For the text-containing cell, return its midpoint in (X, Y) coordinate format. 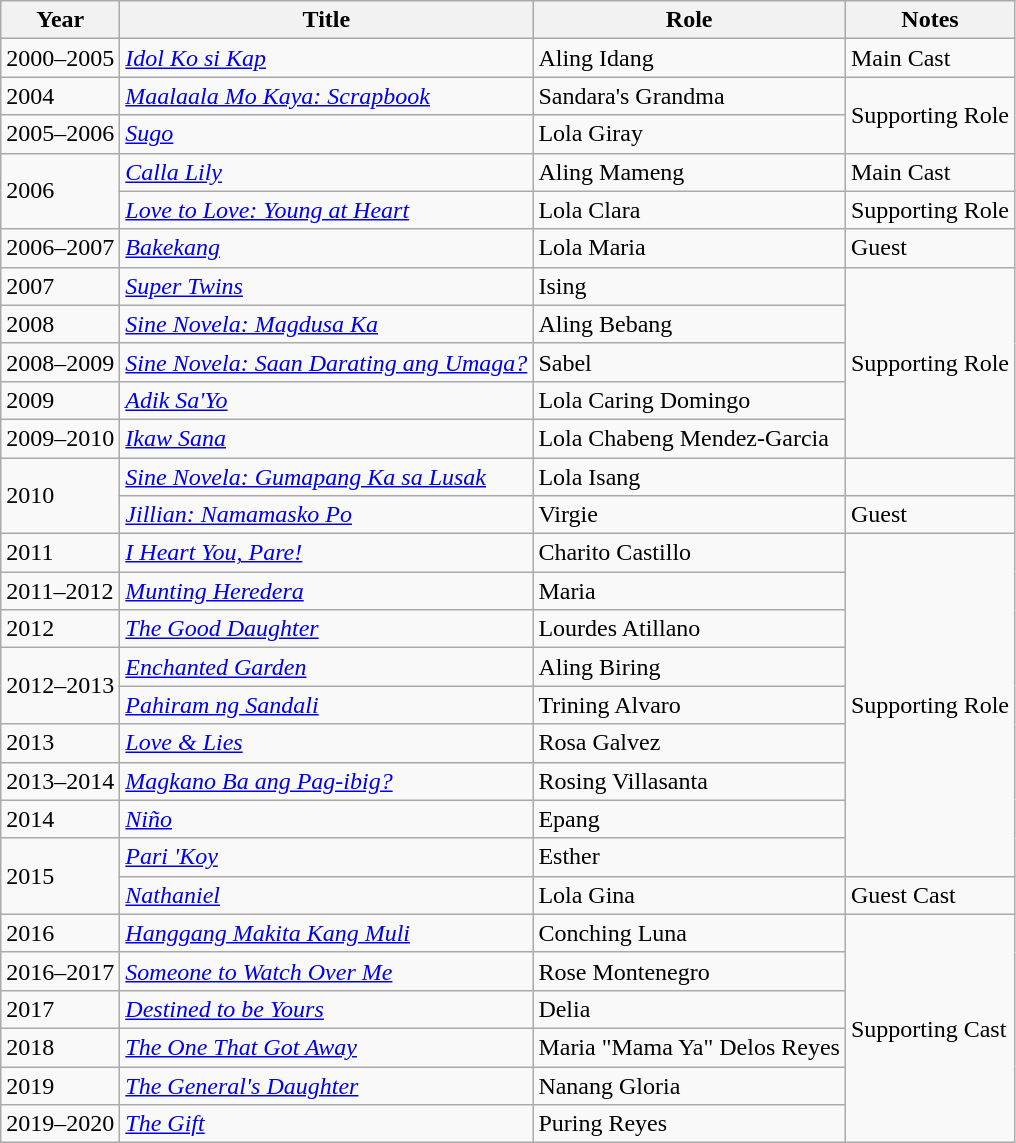
2016–2017 (60, 971)
Aling Biring (690, 667)
2010 (60, 496)
Maalaala Mo Kaya: Scrapbook (326, 96)
2008–2009 (60, 362)
Love & Lies (326, 743)
Lola Gina (690, 895)
Pari 'Koy (326, 857)
2009 (60, 400)
Jillian: Namamasko Po (326, 515)
Guest Cast (930, 895)
Niño (326, 819)
Sugo (326, 134)
Charito Castillo (690, 553)
2016 (60, 933)
Lola Chabeng Mendez-Garcia (690, 438)
Someone to Watch Over Me (326, 971)
Bakekang (326, 248)
2005–2006 (60, 134)
2013–2014 (60, 781)
Rosa Galvez (690, 743)
2008 (60, 324)
Lola Giray (690, 134)
Maria (690, 591)
The Good Daughter (326, 629)
Sine Novela: Magdusa Ka (326, 324)
Sabel (690, 362)
2011 (60, 553)
Sine Novela: Gumapang Ka sa Lusak (326, 477)
Esther (690, 857)
Calla Lily (326, 172)
Notes (930, 20)
Epang (690, 819)
Idol Ko si Kap (326, 58)
Title (326, 20)
Maria "Mama Ya" Delos Reyes (690, 1047)
The Gift (326, 1124)
Sine Novela: Saan Darating ang Umaga? (326, 362)
Lola Caring Domingo (690, 400)
Pahiram ng Sandali (326, 705)
Virgie (690, 515)
Love to Love: Young at Heart (326, 210)
Munting Heredera (326, 591)
Aling Idang (690, 58)
Enchanted Garden (326, 667)
Year (60, 20)
2018 (60, 1047)
2006–2007 (60, 248)
Delia (690, 1009)
Puring Reyes (690, 1124)
Rosing Villasanta (690, 781)
2012–2013 (60, 686)
2019–2020 (60, 1124)
Supporting Cast (930, 1028)
2012 (60, 629)
Sandara's Grandma (690, 96)
Lola Isang (690, 477)
2009–2010 (60, 438)
Hanggang Makita Kang Muli (326, 933)
2019 (60, 1085)
I Heart You, Pare! (326, 553)
Nanang Gloria (690, 1085)
Lola Maria (690, 248)
2011–2012 (60, 591)
2007 (60, 286)
Super Twins (326, 286)
Aling Mameng (690, 172)
Ising (690, 286)
Destined to be Yours (326, 1009)
2015 (60, 876)
Conching Luna (690, 933)
The General's Daughter (326, 1085)
2004 (60, 96)
Aling Bebang (690, 324)
2014 (60, 819)
Magkano Ba ang Pag-ibig? (326, 781)
Adik Sa'Yo (326, 400)
Rose Montenegro (690, 971)
Ikaw Sana (326, 438)
Nathaniel (326, 895)
Trining Alvaro (690, 705)
Lola Clara (690, 210)
2006 (60, 191)
2017 (60, 1009)
Lourdes Atillano (690, 629)
The One That Got Away (326, 1047)
2013 (60, 743)
Role (690, 20)
2000–2005 (60, 58)
